Find where the given text appears and provide that cell's center as [x, y] coordinate. 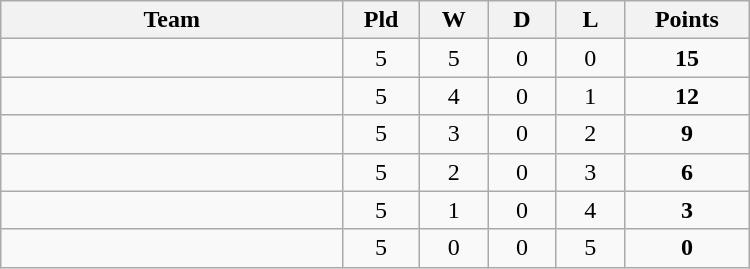
Pld [382, 20]
L [590, 20]
Team [172, 20]
Points [688, 20]
9 [688, 134]
W [453, 20]
D [522, 20]
6 [688, 172]
15 [688, 58]
12 [688, 96]
